Extract the [X, Y] coordinate from the center of the cell holding the provided text.  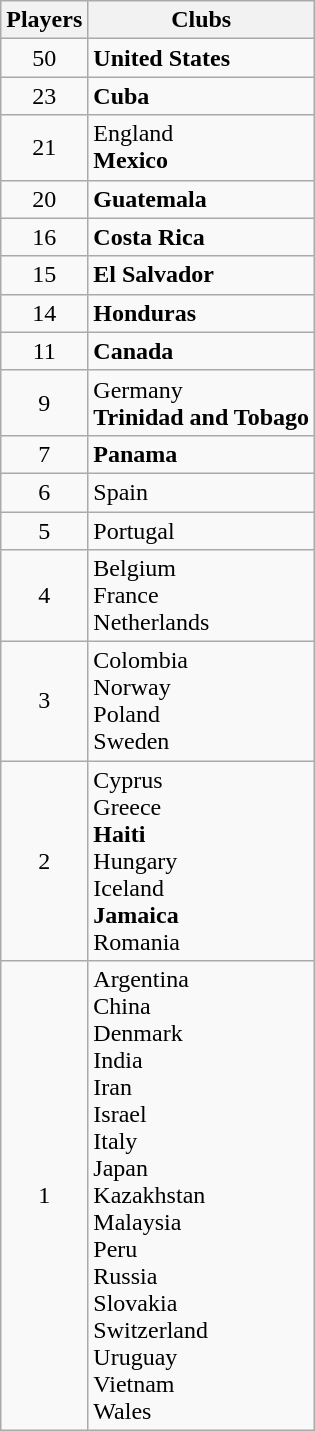
Colombia Norway Poland Sweden [202, 702]
50 [44, 58]
Cuba [202, 96]
7 [44, 454]
Panama [202, 454]
Honduras [202, 313]
Guatemala [202, 199]
11 [44, 351]
1 [44, 1196]
5 [44, 531]
20 [44, 199]
9 [44, 402]
16 [44, 237]
2 [44, 861]
23 [44, 96]
Portugal [202, 531]
Argentina China Denmark India Iran Israel Italy Japan Kazakhstan Malaysia Peru Russia Slovakia Switzerland Uruguay Vietnam Wales [202, 1196]
Belgium France Netherlands [202, 596]
Germany Trinidad and Tobago [202, 402]
Players [44, 20]
Spain [202, 492]
Cyprus Greece Haiti Hungary Iceland Jamaica Romania [202, 861]
Costa Rica [202, 237]
4 [44, 596]
El Salvador [202, 275]
14 [44, 313]
England Mexico [202, 148]
Canada [202, 351]
Clubs [202, 20]
6 [44, 492]
15 [44, 275]
3 [44, 702]
United States [202, 58]
21 [44, 148]
